Return (x, y) of the center of cell containing provided text 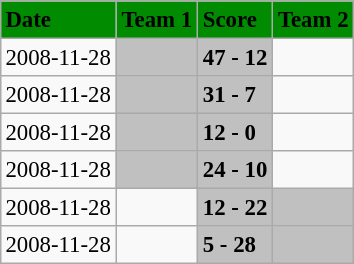
24 - 10 (234, 170)
Team 1 (156, 20)
Score (234, 20)
Team 2 (314, 20)
31 - 7 (234, 95)
12 - 22 (234, 208)
12 - 0 (234, 133)
5 - 28 (234, 245)
Date (58, 20)
47 - 12 (234, 57)
